Locate the cell with the specified text and output its (X, Y) center coordinate. 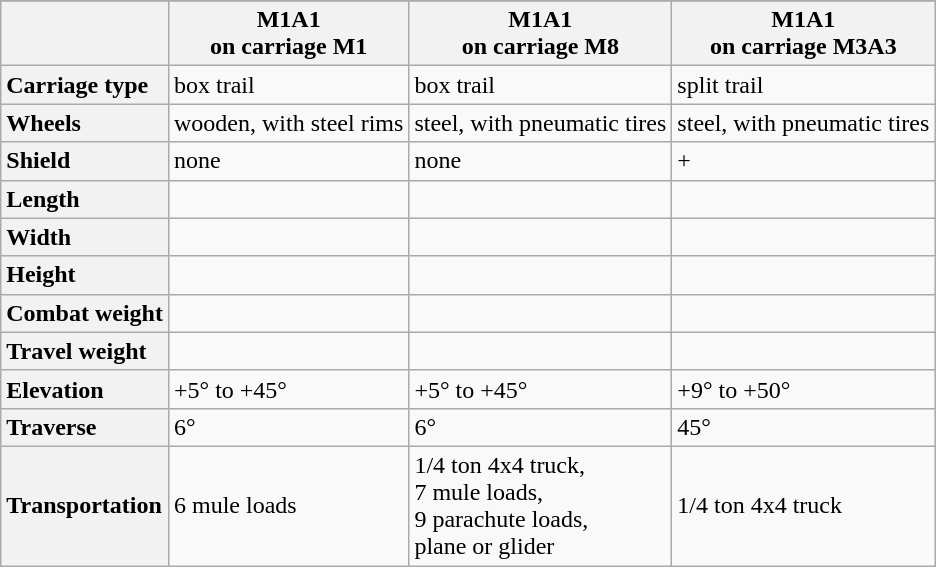
+9° to +50° (804, 389)
M1A1on carriage M3A3 (804, 34)
1/4 ton 4x4 truck (804, 506)
Length (85, 199)
Height (85, 275)
Width (85, 237)
Elevation (85, 389)
6 mule loads (288, 506)
M1A1on carriage M1 (288, 34)
M1A1on carriage M8 (540, 34)
+ (804, 161)
Travel weight (85, 351)
1/4 ton 4x4 truck,7 mule loads,9 parachute loads,plane or glider (540, 506)
Carriage type (85, 85)
Shield (85, 161)
split trail (804, 85)
Wheels (85, 123)
Combat weight (85, 313)
45° (804, 427)
wooden, with steel rims (288, 123)
Transportation (85, 506)
Traverse (85, 427)
